Determine the (x, y) coordinate at the center of the cell enclosing the given text.  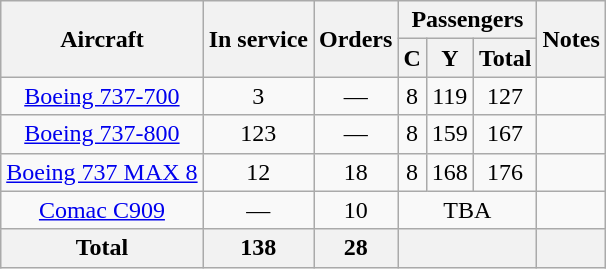
168 (450, 172)
In service (258, 39)
28 (356, 248)
10 (356, 210)
C (412, 58)
138 (258, 248)
Boeing 737-700 (102, 96)
123 (258, 134)
176 (505, 172)
3 (258, 96)
Y (450, 58)
Comac C909 (102, 210)
167 (505, 134)
Orders (356, 39)
Aircraft (102, 39)
127 (505, 96)
Notes (571, 39)
159 (450, 134)
12 (258, 172)
TBA (468, 210)
Boeing 737 MAX 8 (102, 172)
Boeing 737-800 (102, 134)
18 (356, 172)
119 (450, 96)
Passengers (468, 20)
